Extract the [x, y] coordinate from the center of the cell holding the provided text.  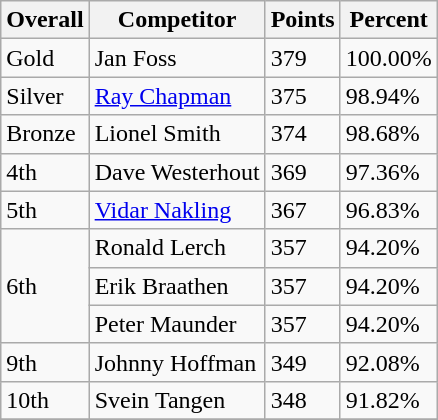
Ronald Lerch [177, 248]
Lionel Smith [177, 134]
Competitor [177, 20]
374 [302, 134]
Vidar Nakling [177, 210]
92.08% [388, 362]
348 [302, 400]
379 [302, 58]
Erik Braathen [177, 286]
98.68% [388, 134]
10th [45, 400]
369 [302, 172]
98.94% [388, 96]
Jan Foss [177, 58]
349 [302, 362]
367 [302, 210]
Silver [45, 96]
Overall [45, 20]
Gold [45, 58]
6th [45, 286]
Johnny Hoffman [177, 362]
100.00% [388, 58]
Svein Tangen [177, 400]
Peter Maunder [177, 324]
97.36% [388, 172]
Ray Chapman [177, 96]
91.82% [388, 400]
4th [45, 172]
Points [302, 20]
Dave Westerhout [177, 172]
9th [45, 362]
5th [45, 210]
Bronze [45, 134]
96.83% [388, 210]
375 [302, 96]
Percent [388, 20]
